From the cell containing the given text, extract its center point as [X, Y] coordinate. 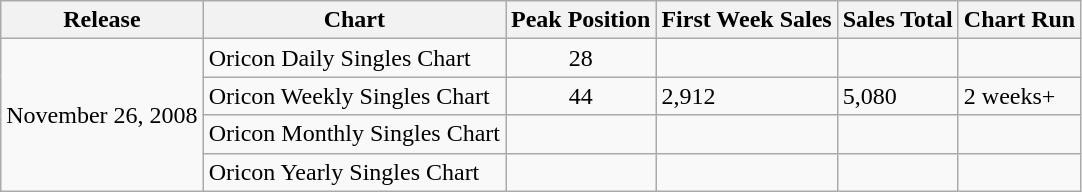
Oricon Yearly Singles Chart [354, 172]
Oricon Daily Singles Chart [354, 58]
Chart [354, 20]
First Week Sales [746, 20]
Release [102, 20]
2 weeks+ [1019, 96]
5,080 [898, 96]
Chart Run [1019, 20]
Peak Position [581, 20]
Sales Total [898, 20]
Oricon Weekly Singles Chart [354, 96]
Oricon Monthly Singles Chart [354, 134]
November 26, 2008 [102, 115]
44 [581, 96]
28 [581, 58]
2,912 [746, 96]
